Scan for the cell matching the given text and deliver its (x, y) coordinate at center. 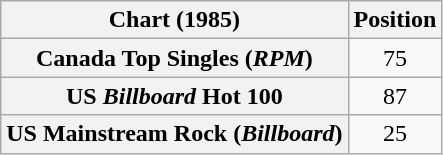
87 (395, 96)
US Mainstream Rock (Billboard) (174, 134)
US Billboard Hot 100 (174, 96)
Position (395, 20)
Chart (1985) (174, 20)
25 (395, 134)
75 (395, 58)
Canada Top Singles (RPM) (174, 58)
